Scan for the cell matching the given text and deliver its [x, y] coordinate at center. 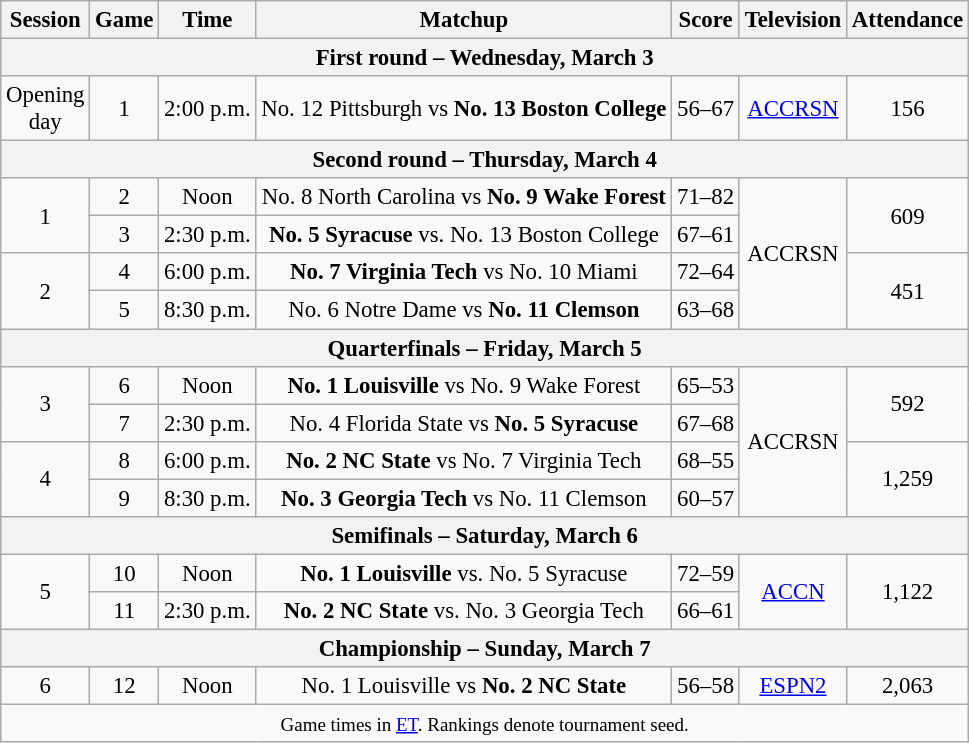
10 [124, 573]
2:00 p.m. [208, 108]
No. 2 NC State vs. No. 3 Georgia Tech [464, 611]
1,259 [908, 478]
No. 12 Pittsburgh vs No. 13 Boston College [464, 108]
72–59 [706, 573]
No. 1 Louisville vs No. 9 Wake Forest [464, 385]
No. 3 Georgia Tech vs No. 11 Clemson [464, 498]
Semifinals – Saturday, March 6 [485, 536]
2,063 [908, 686]
Openingday [46, 108]
No. 5 Syracuse vs. No. 13 Boston College [464, 235]
Score [706, 20]
No. 1 Louisville vs. No. 5 Syracuse [464, 573]
60–57 [706, 498]
63–68 [706, 310]
609 [908, 216]
Session [46, 20]
8 [124, 460]
68–55 [706, 460]
156 [908, 108]
First round – Wednesday, March 3 [485, 58]
67–68 [706, 423]
12 [124, 686]
56–58 [706, 686]
Quarterfinals – Friday, March 5 [485, 348]
592 [908, 404]
No. 1 Louisville vs No. 2 NC State [464, 686]
66–61 [706, 611]
Television [792, 20]
67–61 [706, 235]
Game times in ET. Rankings denote tournament seed. [485, 724]
ESPN2 [792, 686]
No. 6 Notre Dame vs No. 11 Clemson [464, 310]
No. 2 NC State vs No. 7 Virginia Tech [464, 460]
Time [208, 20]
No. 7 Virginia Tech vs No. 10 Miami [464, 273]
72–64 [706, 273]
ACCN [792, 592]
Attendance [908, 20]
71–82 [706, 197]
7 [124, 423]
11 [124, 611]
Second round – Thursday, March 4 [485, 160]
65–53 [706, 385]
Game [124, 20]
No. 4 Florida State vs No. 5 Syracuse [464, 423]
56–67 [706, 108]
Matchup [464, 20]
Championship – Sunday, March 7 [485, 648]
9 [124, 498]
No. 8 North Carolina vs No. 9 Wake Forest [464, 197]
451 [908, 292]
1,122 [908, 592]
